Identify which cell holds the provided text, then report its [x, y] central coordinate. 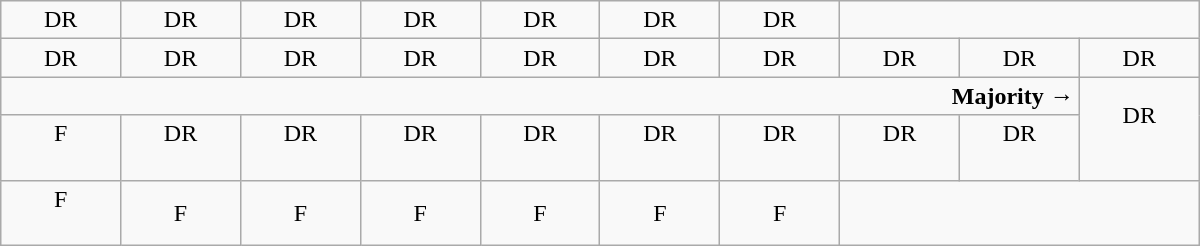
Majority → [540, 96]
